Return the (x, y) coordinate for the center point of the cell that contains the specified text.  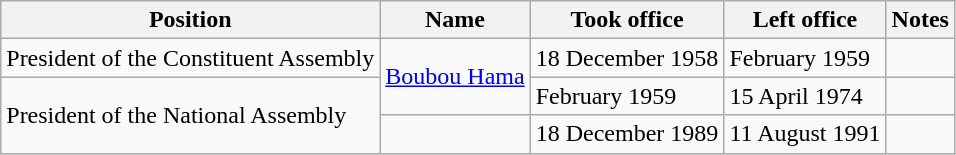
Left office (805, 20)
18 December 1958 (627, 58)
Boubou Hama (455, 77)
Took office (627, 20)
Position (190, 20)
11 August 1991 (805, 134)
15 April 1974 (805, 96)
Name (455, 20)
18 December 1989 (627, 134)
President of the National Assembly (190, 115)
President of the Constituent Assembly (190, 58)
Notes (920, 20)
